Output the (x, y) coordinate of the center of the cell containing the given text.  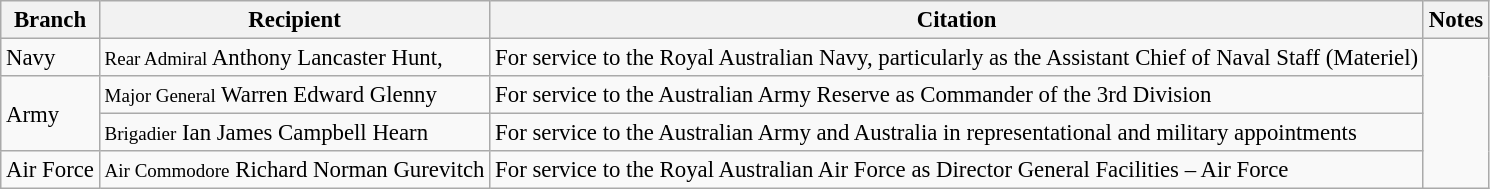
For service to the Australian Army and Australia in representational and military appointments (957, 133)
Army (50, 114)
Air Force (50, 170)
Citation (957, 20)
Major General Warren Edward Glenny (294, 95)
Rear Admiral Anthony Lancaster Hunt, (294, 58)
Brigadier Ian James Campbell Hearn (294, 133)
Air Commodore Richard Norman Gurevitch (294, 170)
For service to the Australian Army Reserve as Commander of the 3rd Division (957, 95)
Navy (50, 58)
Notes (1456, 20)
Branch (50, 20)
For service to the Royal Australian Navy, particularly as the Assistant Chief of Naval Staff (Materiel) (957, 58)
For service to the Royal Australian Air Force as Director General Facilities – Air Force (957, 170)
Recipient (294, 20)
